Pinpoint the cell where the given text exists, returning its (X, Y) midpoint coordinate. 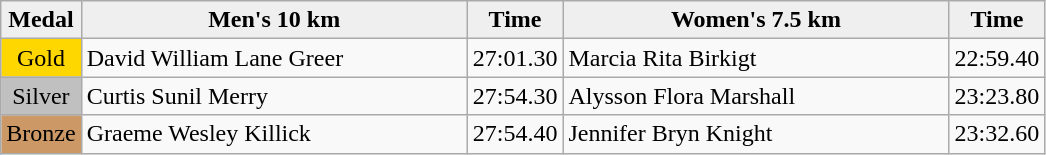
Men's 10 km (274, 20)
Alysson Flora Marshall (756, 96)
David William Lane Greer (274, 58)
Graeme Wesley Killick (274, 134)
Marcia Rita Birkigt (756, 58)
Gold (41, 58)
Medal (41, 20)
27:01.30 (515, 58)
23:32.60 (997, 134)
Silver (41, 96)
22:59.40 (997, 58)
Curtis Sunil Merry (274, 96)
23:23.80 (997, 96)
Women's 7.5 km (756, 20)
Bronze (41, 134)
27:54.40 (515, 134)
Jennifer Bryn Knight (756, 134)
27:54.30 (515, 96)
